Find where the given text appears and provide that cell's center as [x, y] coordinate. 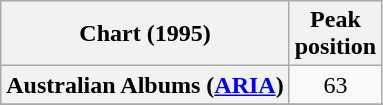
Peakposition [335, 34]
Australian Albums (ARIA) [145, 85]
63 [335, 85]
Chart (1995) [145, 34]
